Provide the (x, y) coordinate of the cell's center where the given text is located.  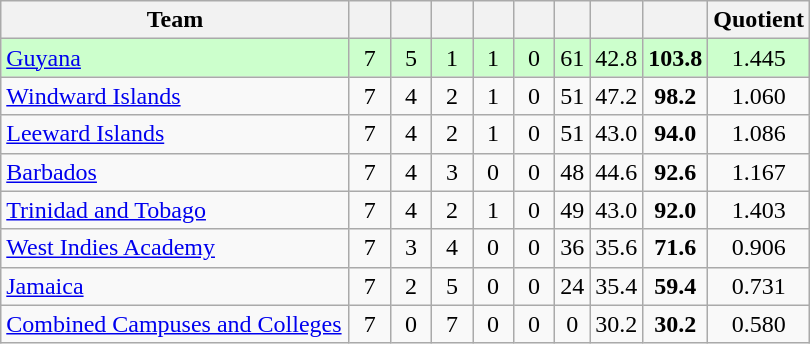
1.403 (759, 210)
Barbados (176, 172)
Trinidad and Tobago (176, 210)
47.2 (616, 96)
1.060 (759, 96)
Guyana (176, 58)
Leeward Islands (176, 134)
59.4 (676, 286)
92.6 (676, 172)
1.167 (759, 172)
0.731 (759, 286)
35.4 (616, 286)
49 (572, 210)
92.0 (676, 210)
Quotient (759, 20)
Jamaica (176, 286)
35.6 (616, 248)
42.8 (616, 58)
48 (572, 172)
Windward Islands (176, 96)
0.580 (759, 324)
44.6 (616, 172)
61 (572, 58)
1.086 (759, 134)
71.6 (676, 248)
24 (572, 286)
0.906 (759, 248)
94.0 (676, 134)
1.445 (759, 58)
36 (572, 248)
98.2 (676, 96)
Combined Campuses and Colleges (176, 324)
Team (176, 20)
West Indies Academy (176, 248)
103.8 (676, 58)
